Determine the (x, y) coordinate at the center of the cell enclosing the given text.  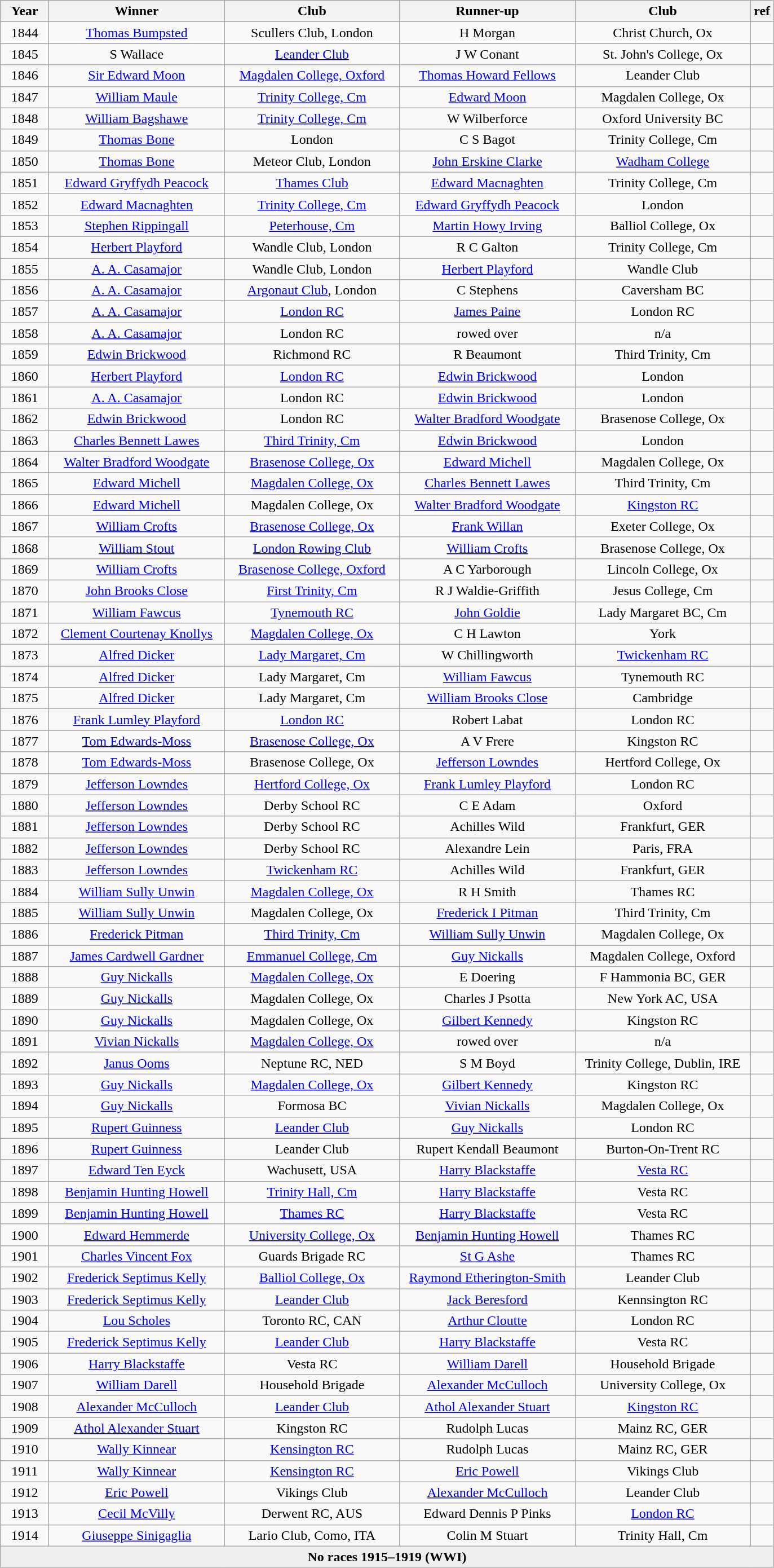
Clement Courtenay Knollys (136, 634)
1862 (25, 419)
1904 (25, 1321)
1858 (25, 333)
S Wallace (136, 54)
ref (762, 11)
1850 (25, 161)
No races 1915–1919 (WWI) (387, 1557)
1879 (25, 784)
Lario Club, Como, ITA (312, 1535)
1894 (25, 1106)
Janus Ooms (136, 1063)
William Brooks Close (487, 698)
1900 (25, 1235)
R C Galton (487, 247)
Formosa BC (312, 1106)
E Doering (487, 977)
New York AC, USA (663, 999)
Martin Howy Irving (487, 226)
1895 (25, 1127)
1883 (25, 870)
1902 (25, 1278)
1885 (25, 913)
Argonaut Club, London (312, 290)
1851 (25, 183)
Christ Church, Ox (663, 33)
Edward Ten Eyck (136, 1170)
1913 (25, 1514)
Wandle Club (663, 269)
Paris, FRA (663, 848)
Guards Brigade RC (312, 1256)
1854 (25, 247)
1891 (25, 1042)
1887 (25, 956)
C H Lawton (487, 634)
Charles Vincent Fox (136, 1256)
Cambridge (663, 698)
London Rowing Club (312, 548)
1912 (25, 1492)
Wachusett, USA (312, 1170)
1901 (25, 1256)
Lincoln College, Ox (663, 569)
A C Yarborough (487, 569)
Trinity College, Dublin, IRE (663, 1063)
Winner (136, 11)
1882 (25, 848)
F Hammonia BC, GER (663, 977)
James Cardwell Gardner (136, 956)
Rupert Kendall Beaumont (487, 1149)
1864 (25, 462)
1868 (25, 548)
Derwent RC, AUS (312, 1514)
1863 (25, 441)
William Maule (136, 97)
1886 (25, 934)
1872 (25, 634)
Burton-On-Trent RC (663, 1149)
Edward Moon (487, 97)
William Stout (136, 548)
John Brooks Close (136, 591)
Exeter College, Ox (663, 526)
Richmond RC (312, 355)
R J Waldie-Griffith (487, 591)
Meteor Club, London (312, 161)
1860 (25, 376)
1870 (25, 591)
1866 (25, 505)
Thomas Howard Fellows (487, 76)
C E Adam (487, 805)
Oxford University BC (663, 118)
Frederick I Pitman (487, 913)
1909 (25, 1428)
Wadham College (663, 161)
John Goldie (487, 612)
1848 (25, 118)
1890 (25, 1020)
J W Conant (487, 54)
1861 (25, 398)
1844 (25, 33)
Toronto RC, CAN (312, 1321)
1875 (25, 698)
1898 (25, 1192)
Arthur Cloutte (487, 1321)
1867 (25, 526)
Colin M Stuart (487, 1535)
Oxford (663, 805)
Lady Margaret BC, Cm (663, 612)
Neptune RC, NED (312, 1063)
1845 (25, 54)
1910 (25, 1450)
1846 (25, 76)
1899 (25, 1213)
John Erskine Clarke (487, 161)
1869 (25, 569)
St G Ashe (487, 1256)
R H Smith (487, 891)
1857 (25, 312)
1911 (25, 1471)
1914 (25, 1535)
1880 (25, 805)
1873 (25, 655)
Thomas Bumpsted (136, 33)
1908 (25, 1407)
1893 (25, 1085)
Frank Willan (487, 526)
First Trinity, Cm (312, 591)
1906 (25, 1364)
1871 (25, 612)
Raymond Etherington-Smith (487, 1278)
1865 (25, 483)
1888 (25, 977)
Peterhouse, Cm (312, 226)
Edward Dennis P Pinks (487, 1514)
Year (25, 11)
R Beaumont (487, 355)
S M Boyd (487, 1063)
1892 (25, 1063)
Robert Labat (487, 720)
William Bagshawe (136, 118)
1896 (25, 1149)
1847 (25, 97)
Alexandre Lein (487, 848)
Charles J Psotta (487, 999)
Caversham BC (663, 290)
1849 (25, 140)
Stephen Rippingall (136, 226)
C S Bagot (487, 140)
James Paine (487, 312)
1856 (25, 290)
Frederick Pitman (136, 934)
Kennsington RC (663, 1299)
Cecil McVilly (136, 1514)
Brasenose College, Oxford (312, 569)
Lou Scholes (136, 1321)
1878 (25, 763)
1877 (25, 741)
1897 (25, 1170)
C Stephens (487, 290)
W Chillingworth (487, 655)
1907 (25, 1385)
York (663, 634)
1852 (25, 204)
1905 (25, 1342)
Thames Club (312, 183)
1859 (25, 355)
Emmanuel College, Cm (312, 956)
1855 (25, 269)
1903 (25, 1299)
St. John's College, Ox (663, 54)
Giuseppe Sinigaglia (136, 1535)
1884 (25, 891)
Scullers Club, London (312, 33)
1876 (25, 720)
Sir Edward Moon (136, 76)
A V Frere (487, 741)
Runner-up (487, 11)
1874 (25, 677)
1881 (25, 827)
1853 (25, 226)
H Morgan (487, 33)
Jesus College, Cm (663, 591)
Jack Beresford (487, 1299)
Edward Hemmerde (136, 1235)
W Wilberforce (487, 118)
1889 (25, 999)
